Capture the cell that displays the provided text and extract its (X, Y) central coordinate. 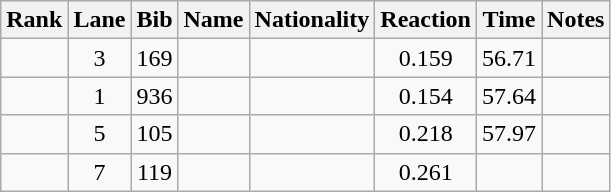
Name (214, 20)
5 (100, 134)
Nationality (312, 20)
936 (154, 96)
Lane (100, 20)
3 (100, 58)
169 (154, 58)
Rank (34, 20)
Time (510, 20)
0.159 (426, 58)
0.218 (426, 134)
57.97 (510, 134)
Reaction (426, 20)
1 (100, 96)
0.154 (426, 96)
Notes (576, 20)
Bib (154, 20)
56.71 (510, 58)
119 (154, 172)
7 (100, 172)
57.64 (510, 96)
105 (154, 134)
0.261 (426, 172)
